Pinpoint the cell where the given text exists, returning its (x, y) midpoint coordinate. 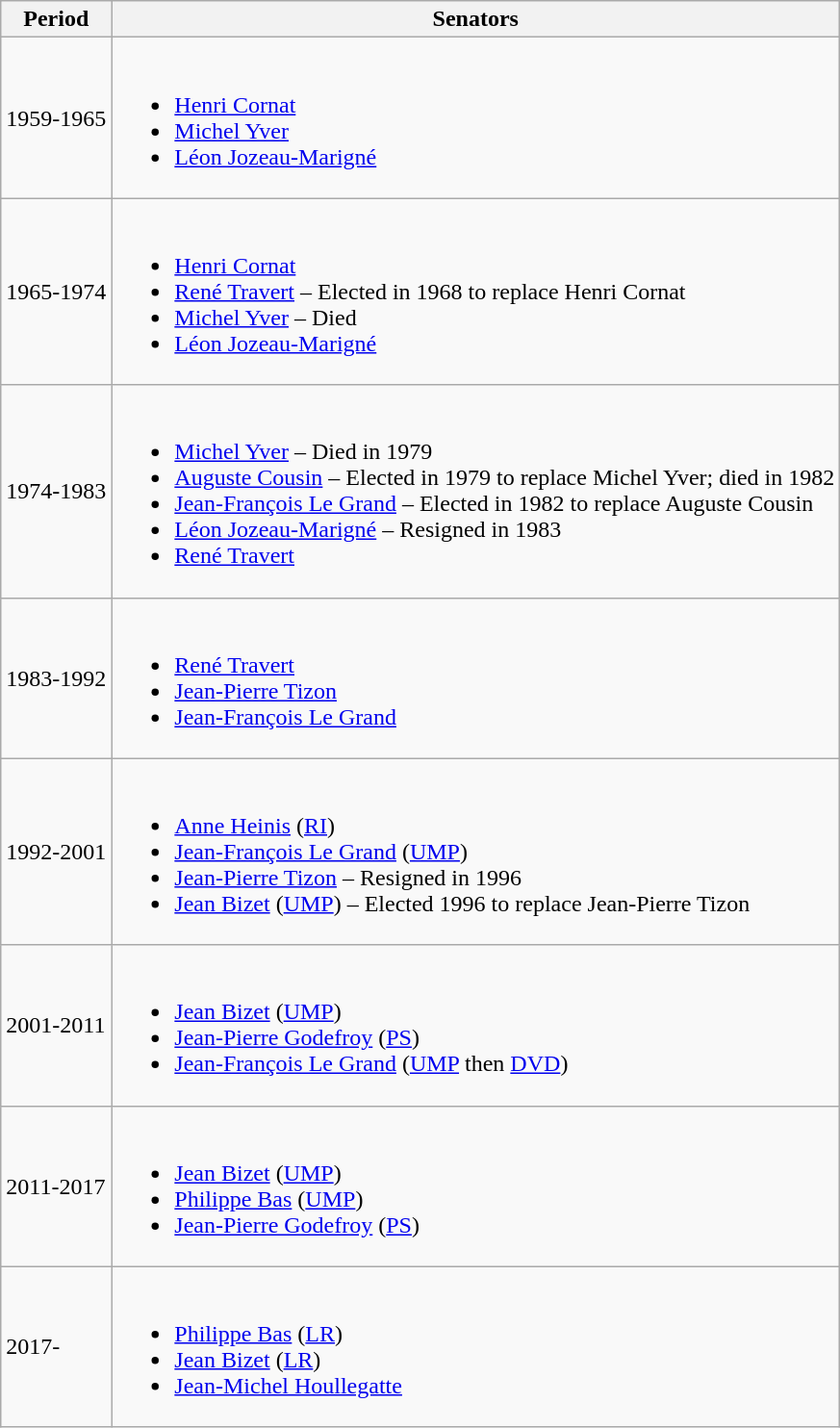
1983-1992 (56, 677)
2001-2011 (56, 1026)
René TravertJean-Pierre TizonJean-François Le Grand (475, 677)
2011-2017 (56, 1186)
1992-2001 (56, 852)
Henri CornatMichel YverLéon Jozeau-Marigné (475, 117)
Jean Bizet (UMP)Jean-Pierre Godefroy (PS)Jean-François Le Grand (UMP then DVD) (475, 1026)
Jean Bizet (UMP)Philippe Bas (UMP)Jean-Pierre Godefroy (PS) (475, 1186)
Anne Heinis (RI)Jean-François Le Grand (UMP)Jean-Pierre Tizon – Resigned in 1996Jean Bizet (UMP) – Elected 1996 to replace Jean-Pierre Tizon (475, 852)
Period (56, 19)
1959-1965 (56, 117)
Henri CornatRené Travert – Elected in 1968 to replace Henri CornatMichel Yver – DiedLéon Jozeau-Marigné (475, 292)
Senators (475, 19)
Philippe Bas (LR)Jean Bizet (LR)Jean-Michel Houllegatte (475, 1347)
2017- (56, 1347)
1974-1983 (56, 491)
1965-1974 (56, 292)
